Scan for the cell matching the given text and deliver its (x, y) coordinate at center. 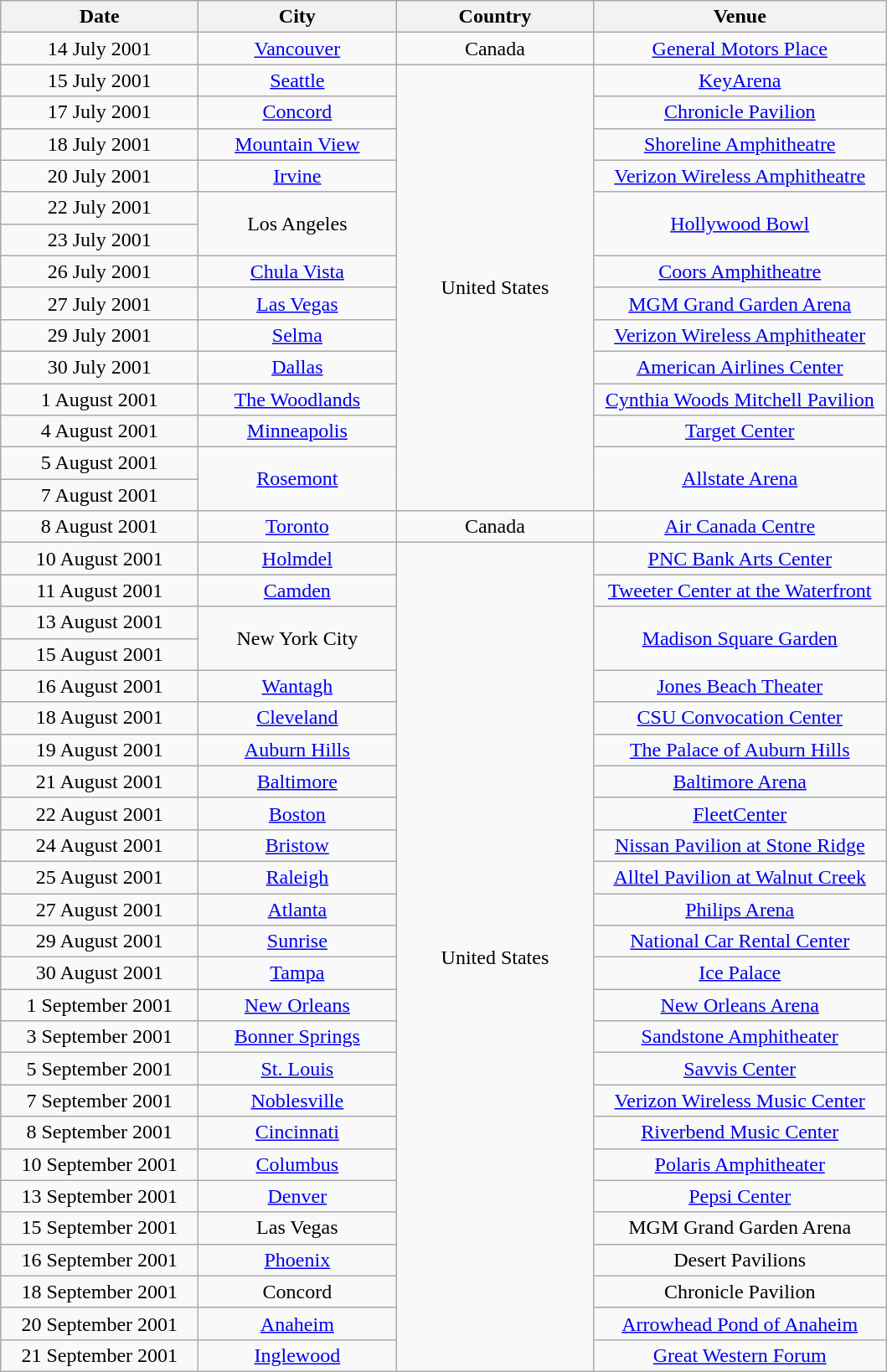
22 July 2001 (100, 208)
Phoenix (297, 1260)
Boston (297, 813)
Tampa (297, 973)
Baltimore (297, 781)
Sunrise (297, 941)
14 July 2001 (100, 49)
7 August 2001 (100, 495)
Verizon Wireless Amphitheater (740, 335)
Shoreline Amphitheatre (740, 144)
1 August 2001 (100, 400)
Venue (740, 17)
13 August 2001 (100, 622)
Baltimore Arena (740, 781)
8 August 2001 (100, 527)
27 July 2001 (100, 303)
Chula Vista (297, 271)
20 July 2001 (100, 176)
Alltel Pavilion at Walnut Creek (740, 877)
Minneapolis (297, 431)
Denver (297, 1196)
17 July 2001 (100, 112)
KeyArena (740, 80)
Anaheim (297, 1323)
Coors Amphitheatre (740, 271)
Sandstone Amphitheater (740, 1037)
8 September 2001 (100, 1132)
Pepsi Center (740, 1196)
29 August 2001 (100, 941)
10 September 2001 (100, 1164)
24 August 2001 (100, 845)
5 September 2001 (100, 1069)
30 August 2001 (100, 973)
New York City (297, 638)
Selma (297, 335)
Country (495, 17)
15 July 2001 (100, 80)
25 August 2001 (100, 877)
Philips Arena (740, 909)
11 August 2001 (100, 591)
Mountain View (297, 144)
Great Western Forum (740, 1355)
20 September 2001 (100, 1323)
Target Center (740, 431)
Cleveland (297, 718)
Riverbend Music Center (740, 1132)
1 September 2001 (100, 1005)
National Car Rental Center (740, 941)
Inglewood (297, 1355)
Los Angeles (297, 224)
Verizon Wireless Music Center (740, 1101)
Madison Square Garden (740, 638)
Dallas (297, 367)
Allstate Arena (740, 479)
16 September 2001 (100, 1260)
Bonner Springs (297, 1037)
Savvis Center (740, 1069)
Irvine (297, 176)
Hollywood Bowl (740, 224)
Polaris Amphitheater (740, 1164)
Cynthia Woods Mitchell Pavilion (740, 400)
Wantagh (297, 686)
7 September 2001 (100, 1101)
Tweeter Center at the Waterfront (740, 591)
Date (100, 17)
5 August 2001 (100, 463)
23 July 2001 (100, 240)
Columbus (297, 1164)
21 August 2001 (100, 781)
Camden (297, 591)
Arrowhead Pond of Anaheim (740, 1323)
Jones Beach Theater (740, 686)
Raleigh (297, 877)
Vancouver (297, 49)
13 September 2001 (100, 1196)
19 August 2001 (100, 750)
15 August 2001 (100, 654)
New Orleans Arena (740, 1005)
The Palace of Auburn Hills (740, 750)
29 July 2001 (100, 335)
Verizon Wireless Amphitheatre (740, 176)
Rosemont (297, 479)
Desert Pavilions (740, 1260)
Atlanta (297, 909)
18 August 2001 (100, 718)
The Woodlands (297, 400)
American Airlines Center (740, 367)
Toronto (297, 527)
18 September 2001 (100, 1292)
18 July 2001 (100, 144)
22 August 2001 (100, 813)
Ice Palace (740, 973)
21 September 2001 (100, 1355)
Cincinnati (297, 1132)
27 August 2001 (100, 909)
Bristow (297, 845)
Seattle (297, 80)
Auburn Hills (297, 750)
15 September 2001 (100, 1228)
FleetCenter (740, 813)
New Orleans (297, 1005)
16 August 2001 (100, 686)
St. Louis (297, 1069)
PNC Bank Arts Center (740, 559)
30 July 2001 (100, 367)
City (297, 17)
CSU Convocation Center (740, 718)
10 August 2001 (100, 559)
4 August 2001 (100, 431)
Noblesville (297, 1101)
26 July 2001 (100, 271)
Nissan Pavilion at Stone Ridge (740, 845)
Air Canada Centre (740, 527)
General Motors Place (740, 49)
Holmdel (297, 559)
3 September 2001 (100, 1037)
